Return (X, Y) of the center of cell containing provided text 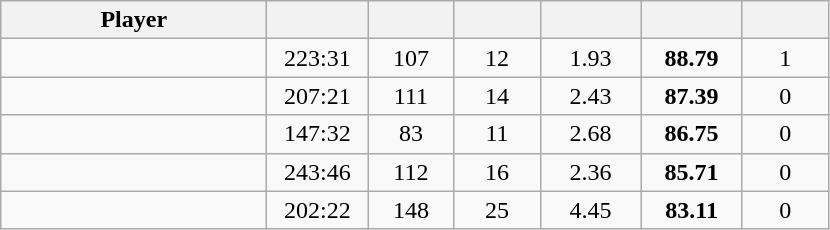
86.75 (692, 134)
85.71 (692, 172)
223:31 (318, 58)
207:21 (318, 96)
4.45 (590, 210)
1 (785, 58)
243:46 (318, 172)
2.68 (590, 134)
11 (497, 134)
112 (411, 172)
111 (411, 96)
202:22 (318, 210)
16 (497, 172)
2.43 (590, 96)
83.11 (692, 210)
25 (497, 210)
107 (411, 58)
87.39 (692, 96)
14 (497, 96)
148 (411, 210)
12 (497, 58)
2.36 (590, 172)
147:32 (318, 134)
1.93 (590, 58)
88.79 (692, 58)
83 (411, 134)
Player (134, 20)
